Locate the cell with the specified text and output its (X, Y) center coordinate. 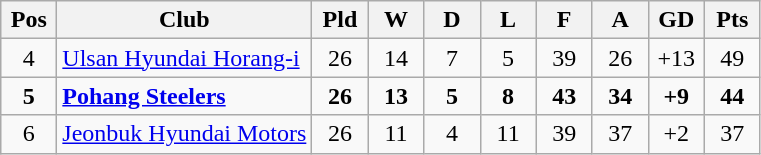
6 (29, 134)
Club (184, 20)
7 (452, 58)
49 (732, 58)
13 (396, 96)
34 (620, 96)
Pts (732, 20)
Jeonbuk Hyundai Motors (184, 134)
Pos (29, 20)
L (508, 20)
D (452, 20)
44 (732, 96)
+2 (676, 134)
14 (396, 58)
Pohang Steelers (184, 96)
F (564, 20)
+9 (676, 96)
+13 (676, 58)
W (396, 20)
8 (508, 96)
Ulsan Hyundai Horang-i (184, 58)
GD (676, 20)
Pld (340, 20)
43 (564, 96)
A (620, 20)
